For the text-containing cell, return its midpoint in (x, y) coordinate format. 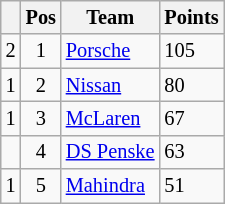
Porsche (110, 51)
51 (191, 186)
Mahindra (110, 186)
3 (41, 118)
Points (191, 17)
4 (41, 152)
DS Penske (110, 152)
5 (41, 186)
McLaren (110, 118)
Team (110, 17)
Pos (41, 17)
67 (191, 118)
80 (191, 85)
Nissan (110, 85)
63 (191, 152)
105 (191, 51)
